For the text-containing cell, return its midpoint in [x, y] coordinate format. 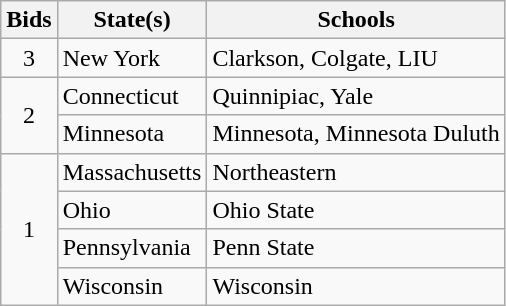
Penn State [356, 248]
3 [29, 58]
Schools [356, 20]
State(s) [132, 20]
Clarkson, Colgate, LIU [356, 58]
Pennsylvania [132, 248]
Bids [29, 20]
Minnesota [132, 134]
Northeastern [356, 172]
Minnesota, Minnesota Duluth [356, 134]
Massachusetts [132, 172]
1 [29, 229]
Ohio State [356, 210]
Quinnipiac, Yale [356, 96]
New York [132, 58]
Ohio [132, 210]
Connecticut [132, 96]
2 [29, 115]
